From the cell containing the given text, extract its center point as (X, Y) coordinate. 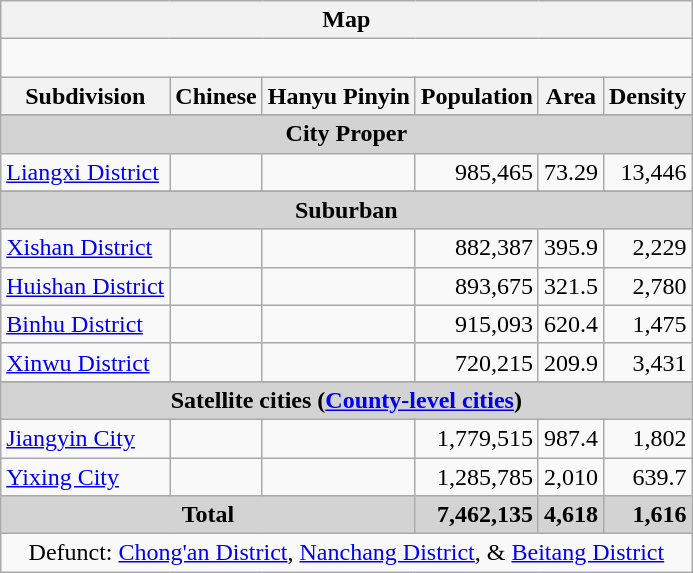
209.9 (570, 362)
Suburban (346, 210)
Yixing City (86, 477)
73.29 (570, 172)
893,675 (476, 286)
2,229 (647, 248)
13,446 (647, 172)
1,616 (647, 515)
Map (346, 20)
1,475 (647, 324)
639.7 (647, 477)
Hanyu Pinyin (338, 96)
7,462,135 (476, 515)
3,431 (647, 362)
915,093 (476, 324)
Chinese (216, 96)
395.9 (570, 248)
2,010 (570, 477)
City Proper (346, 134)
1,285,785 (476, 477)
Defunct: Chong'an District, Nanchang District, & Beitang District (346, 553)
720,215 (476, 362)
Xishan District (86, 248)
Population (476, 96)
Huishan District (86, 286)
Total (208, 515)
4,618 (570, 515)
1,802 (647, 438)
Area (570, 96)
882,387 (476, 248)
Density (647, 96)
987.4 (570, 438)
Jiangyin City (86, 438)
Satellite cities (County-level cities) (346, 400)
1,779,515 (476, 438)
321.5 (570, 286)
620.4 (570, 324)
Subdivision (86, 96)
Liangxi District (86, 172)
2,780 (647, 286)
985,465 (476, 172)
Binhu District (86, 324)
Xinwu District (86, 362)
